Detect which cell encompasses the target text, then output its (x, y) center coordinate. 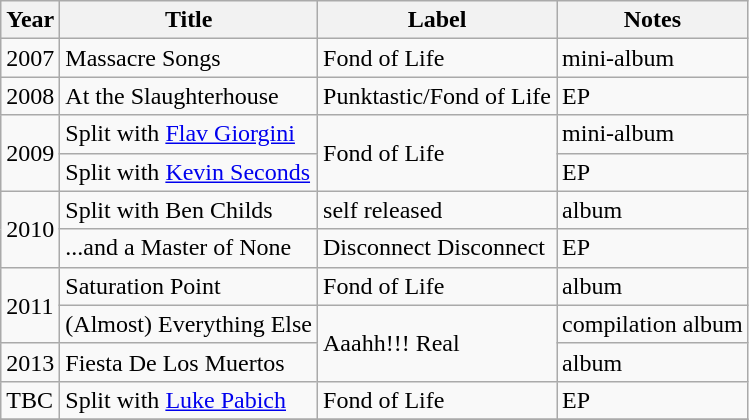
compilation album (653, 324)
Split with Luke Pabich (189, 400)
Notes (653, 20)
Punktastic/Fond of Life (438, 96)
Massacre Songs (189, 58)
Fiesta De Los Muertos (189, 362)
2010 (30, 229)
(Almost) Everything Else (189, 324)
2007 (30, 58)
Year (30, 20)
Split with Kevin Seconds (189, 172)
...and a Master of None (189, 248)
self released (438, 210)
2008 (30, 96)
Label (438, 20)
TBC (30, 400)
2009 (30, 153)
Split with Flav Giorgini (189, 134)
Split with Ben Childs (189, 210)
At the Slaughterhouse (189, 96)
2011 (30, 305)
Title (189, 20)
Disconnect Disconnect (438, 248)
2013 (30, 362)
Aaahh!!! Real (438, 343)
Saturation Point (189, 286)
